Determine the (x, y) coordinate at the center of the cell enclosing the given text.  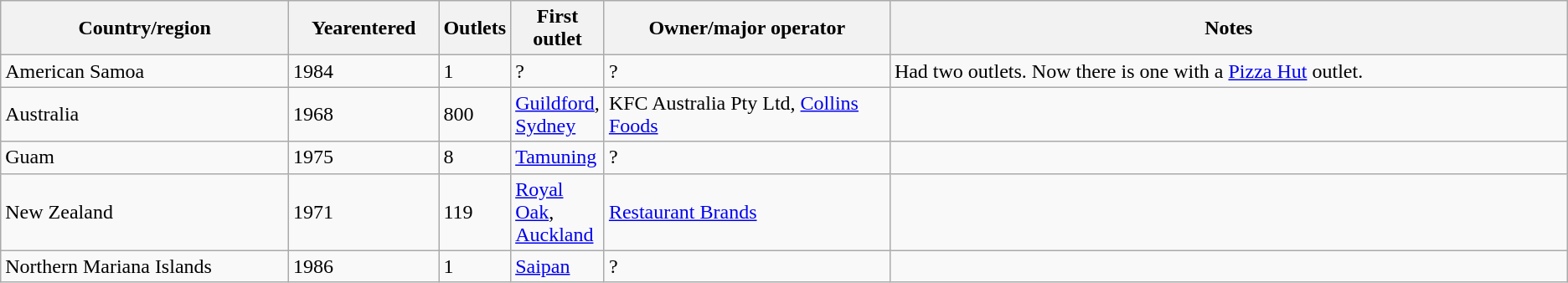
Royal Oak, Auckland (558, 212)
Notes (1228, 28)
Guildford, Sydney (558, 114)
1986 (364, 266)
Owner/major operator (747, 28)
Australia (145, 114)
Restaurant Brands (747, 212)
Country/region (145, 28)
1984 (364, 71)
Northern Mariana Islands (145, 266)
Saipan (558, 266)
Outlets (475, 28)
Tamuning (558, 157)
Guam (145, 157)
800 (475, 114)
KFC Australia Pty Ltd, Collins Foods (747, 114)
1975 (364, 157)
119 (475, 212)
1968 (364, 114)
8 (475, 157)
First outlet (558, 28)
1971 (364, 212)
Had two outlets. Now there is one with a Pizza Hut outlet. (1228, 71)
Yearentered (364, 28)
American Samoa (145, 71)
New Zealand (145, 212)
